Capture the cell that displays the provided text and extract its [X, Y] central coordinate. 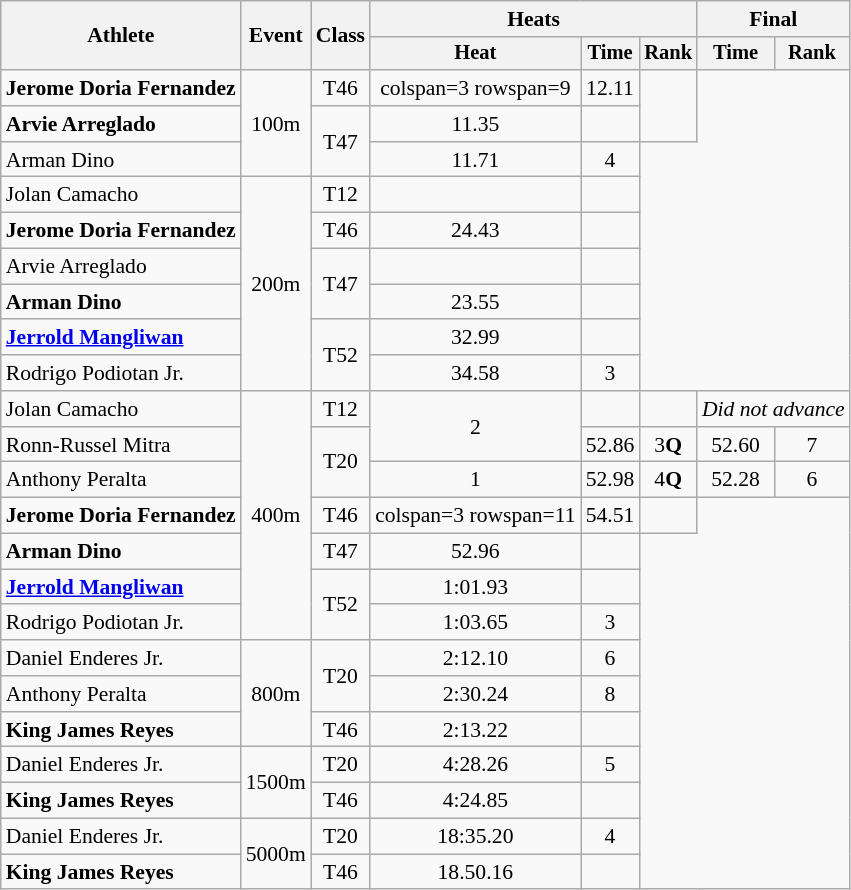
5 [610, 765]
2:13.22 [476, 730]
colspan=3 rowspan=9 [476, 88]
Class [340, 36]
4:24.85 [476, 801]
32.99 [476, 338]
4:28.26 [476, 765]
12.11 [610, 88]
18:35.20 [476, 837]
11.35 [476, 124]
2:30.24 [476, 694]
Event [276, 36]
Ronn-Russel Mitra [121, 445]
52.98 [610, 480]
34.58 [476, 373]
8 [610, 694]
54.51 [610, 516]
7 [812, 445]
1 [476, 480]
52.28 [736, 480]
52.60 [736, 445]
400m [276, 516]
100m [276, 124]
4Q [668, 480]
24.43 [476, 231]
52.96 [476, 552]
1500m [276, 782]
colspan=3 rowspan=11 [476, 516]
11.71 [476, 160]
Final [774, 19]
2 [476, 426]
800m [276, 694]
23.55 [476, 302]
Heat [476, 54]
18.50.16 [476, 872]
Athlete [121, 36]
5000m [276, 854]
Did not advance [774, 409]
1:03.65 [476, 623]
Heats [534, 19]
52.86 [610, 445]
1:01.93 [476, 587]
2:12.10 [476, 658]
3Q [668, 445]
200m [276, 284]
